Search for the cell housing the specified text and yield its [X, Y] center coordinate. 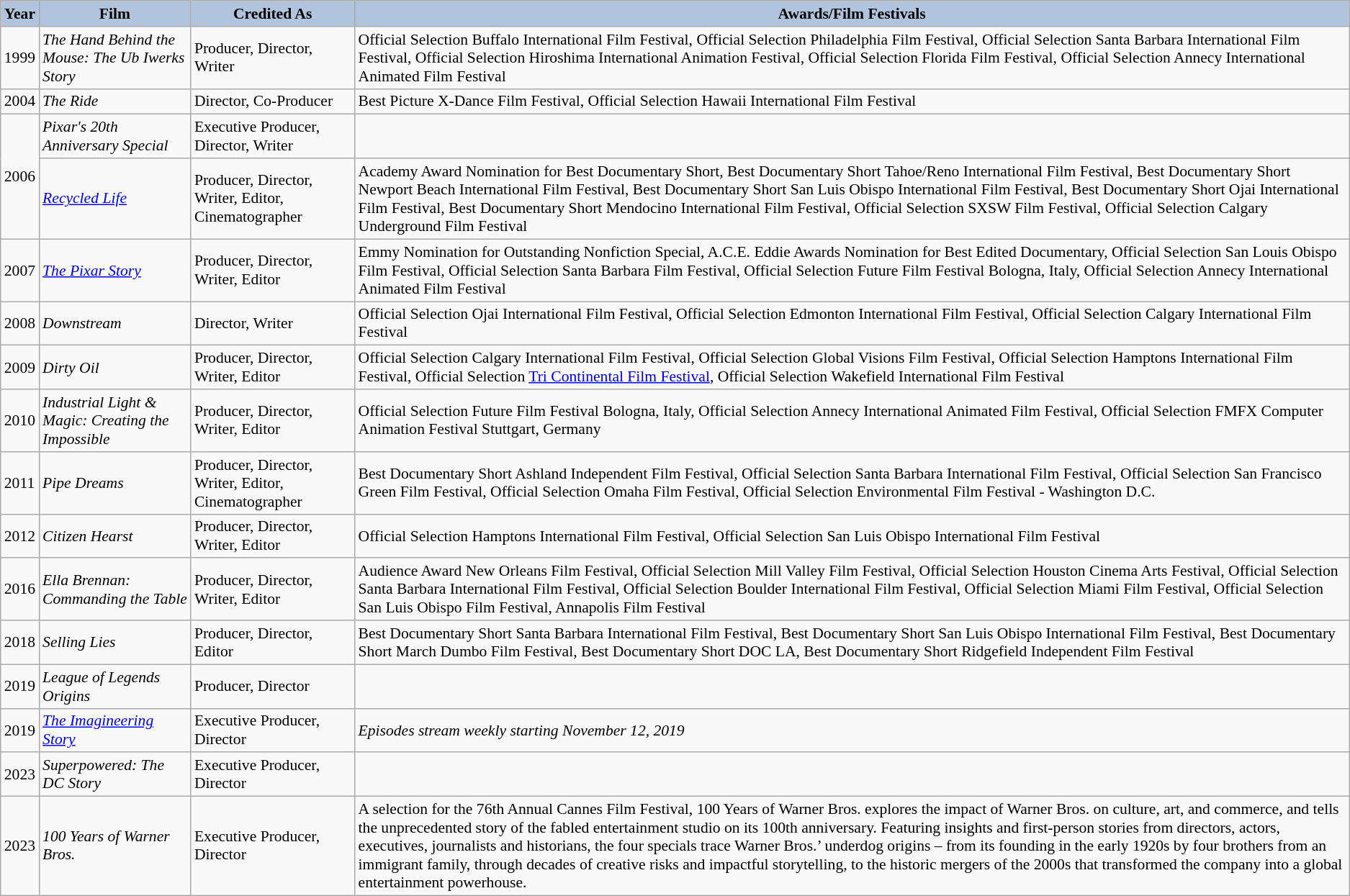
2012 [20, 535]
2008 [20, 324]
Producer, Director [273, 687]
The Imagineering Story [115, 730]
Director, Co-Producer [273, 101]
Film [115, 14]
2018 [20, 642]
Pixar's 20th Anniversary Special [115, 137]
Executive Producer, Director, Writer [273, 137]
League of Legends Origins [115, 687]
Superpowered: The DC Story [115, 774]
Industrial Light & Magic: Creating the Impossible [115, 420]
Ella Brennan: Commanding the Table [115, 590]
Selling Lies [115, 642]
Credited As [273, 14]
2010 [20, 420]
Awards/Film Festivals [852, 14]
2007 [20, 271]
Producer, Director, Writer [273, 58]
2016 [20, 590]
The Hand Behind the Mouse: The Ub Iwerks Story [115, 58]
Best Picture X-Dance Film Festival, Official Selection Hawaii International Film Festival [852, 101]
Producer, Director, Editor [273, 642]
Downstream [115, 324]
Recycled Life [115, 199]
2006 [20, 177]
100 Years of Warner Bros. [115, 846]
Pipe Dreams [115, 484]
1999 [20, 58]
Dirty Oil [115, 367]
Year [20, 14]
The Ride [115, 101]
2011 [20, 484]
Official Selection Hamptons International Film Festival, Official Selection San Luis Obispo International Film Festival [852, 535]
Episodes stream weekly starting November 12, 2019 [852, 730]
Citizen Hearst [115, 535]
The Pixar Story [115, 271]
2004 [20, 101]
Director, Writer [273, 324]
2009 [20, 367]
